Determine the [x, y] coordinate at the center of the cell enclosing the given text.  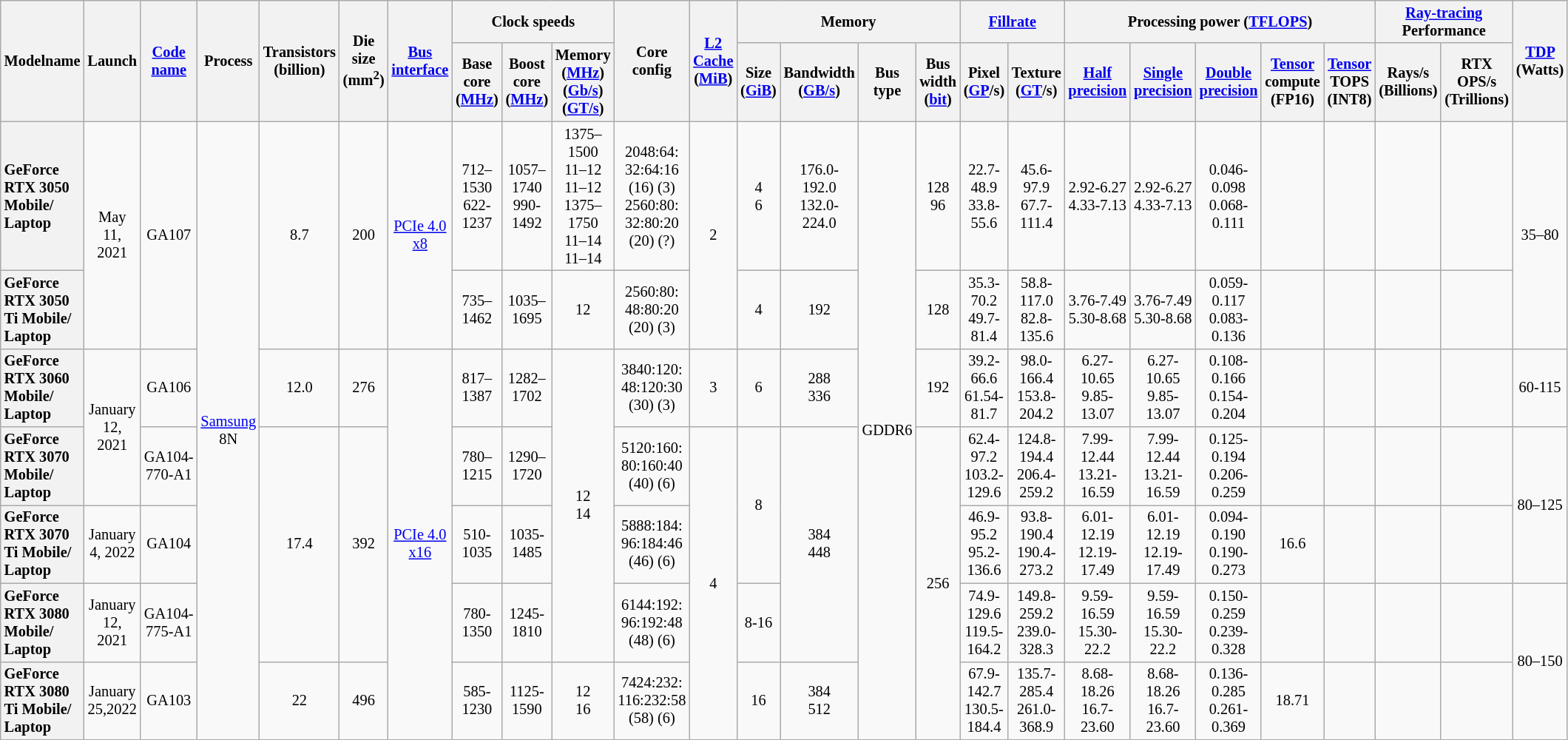
780-1350 [476, 622]
256 [938, 583]
93.8-190.4190.4-273.2 [1036, 544]
62.4-97.2103.2-129.6 [984, 466]
12896 [938, 196]
3840:120: 48:120:30(30) (3) [652, 388]
Bus interface [420, 61]
58.8-117.082.8-135.6 [1036, 309]
1216 [583, 701]
46.9-95.295.2-136.6 [984, 544]
8-16 [758, 622]
GA104 [169, 544]
GeForce RTX 3050Mobile/Laptop [43, 196]
60-115 [1540, 388]
RTX OPS/s (Trillions) [1476, 82]
Texture (GT/s) [1036, 82]
45.6-97.967.7-111.4 [1036, 196]
GA104-770-A1 [169, 466]
128 [938, 309]
GDDR6 [888, 431]
GeForceRTX 3070 Mobile/Laptop [43, 466]
585-1230 [476, 701]
712–1530622-1237 [476, 196]
Core config [652, 61]
8.7 [300, 235]
5120:160: 80:160:40(40) (6) [652, 466]
Fillrate [1013, 21]
Double precision [1229, 82]
74.9-129.6119.5-164.2 [984, 622]
39.2-66.661.54-81.7 [984, 388]
98.0-166.4153.8-204.2 [1036, 388]
Memory (MHz)(Gb/s)(GT/s) [583, 82]
12 [583, 309]
22.7-48.933.8-55.6 [984, 196]
GeForce RTX 3070Ti Mobile/Laptop [43, 544]
1035–1695 [527, 309]
149.8-259.2239.0-328.3 [1036, 622]
288336 [820, 388]
276 [364, 388]
GeForce RTX 3080Ti Mobile/Laptop [43, 701]
18.71 [1292, 701]
0.059-0.1170.083-0.136 [1229, 309]
GeForce RTX 3060 Mobile/Laptop [43, 388]
80–150 [1540, 662]
735–1462 [476, 309]
Base core (MHz) [476, 82]
Code name [169, 61]
Die size (mm2) [364, 61]
1057–1740990-1492 [527, 196]
0.108-0.1660.154-0.204 [1229, 388]
Clock speeds [533, 21]
0.136-0.2850.261-0.369 [1229, 701]
January 25,2022 [112, 701]
22 [300, 701]
384512 [820, 701]
Memory [848, 21]
Processing power (TFLOPS) [1220, 21]
Tensor TOPS (INT8) [1350, 82]
Pixel (GP/s) [984, 82]
PCIe 4.0 x16 [420, 544]
Size (GiB) [758, 82]
16 [758, 701]
80–125 [1540, 505]
Bus type [888, 82]
12.0 [300, 388]
2048:64: 32:64:16(16) (3)2560:80: 32:80:20(20) (?) [652, 196]
2560:80: 48:80:20(20) (3) [652, 309]
1245-1810 [527, 622]
496 [364, 701]
GA104-775-A1 [169, 622]
176.0-192.0132.0-224.0 [820, 196]
17.4 [300, 545]
817–1387 [476, 388]
January 4, 2022 [112, 544]
1214 [583, 505]
2 [713, 235]
Boost core (MHz) [527, 82]
Launch [112, 61]
PCIe 4.0 x8 [420, 235]
Bandwidth (GB/s) [820, 82]
Single precision [1163, 82]
L2 Cache (MiB) [713, 61]
16.6 [1292, 544]
35–80 [1540, 235]
510-1035 [476, 544]
0.046-0.0980.068-0.111 [1229, 196]
5888:184: 96:184:46 (46) (6) [652, 544]
Samsung 8N [229, 431]
780–1215 [476, 466]
384448 [820, 545]
May 11, 2021 [112, 235]
135.7-285.4261.0-368.9 [1036, 701]
GA107 [169, 235]
7424:232: 116:232:58 (58) (6) [652, 701]
200 [364, 235]
GeForce RTX 3080 Mobile/Laptop [43, 622]
392 [364, 545]
Process [229, 61]
1035-1485 [527, 544]
1125-1590 [527, 701]
1282–1702 [527, 388]
6 [758, 388]
0.150-0.2590.239-0.328 [1229, 622]
8 [758, 505]
0.125-0.1940.206-0.259 [1229, 466]
Ray-tracing Performance [1444, 21]
Transistors (billion) [300, 61]
3 [713, 388]
67.9-142.7130.5-184.4 [984, 701]
GeForceRTX 3050 Ti Mobile/Laptop [43, 309]
6144:192: 96:192:48(48) (6) [652, 622]
Half precision [1098, 82]
46 [758, 196]
Modelname [43, 61]
GA106 [169, 388]
Bus width (bit) [938, 82]
Tensor compute (FP16) [1292, 82]
0.094-0.1900.190-0.273 [1229, 544]
35.3-70.249.7-81.4 [984, 309]
1375–150011–1211–121375–175011–1411–14 [583, 196]
Rays/s (Billions) [1408, 82]
TDP (Watts) [1540, 61]
124.8-194.4206.4-259.2 [1036, 466]
GA103 [169, 701]
1290–1720 [527, 466]
